Provide the [X, Y] coordinate of the cell's center where the given text is located.  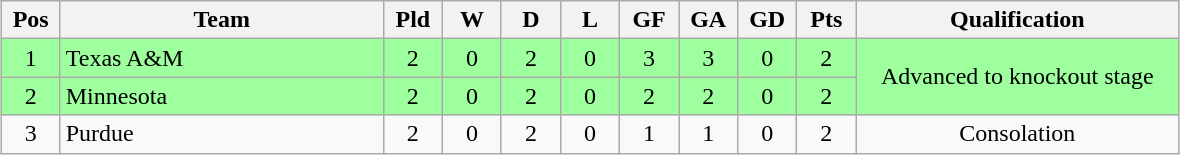
Pld [412, 20]
Minnesota [222, 96]
Qualification [1018, 20]
L [590, 20]
D [530, 20]
Team [222, 20]
GA [708, 20]
GD [768, 20]
Advanced to knockout stage [1018, 77]
Consolation [1018, 134]
Pts [826, 20]
Pos [30, 20]
W [472, 20]
GF [650, 20]
Purdue [222, 134]
Texas A&M [222, 58]
